Return (X, Y) of the center of cell containing provided text 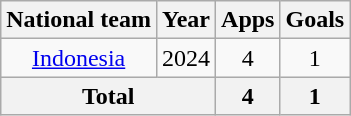
Indonesia (79, 58)
Apps (248, 20)
Year (186, 20)
2024 (186, 58)
Total (108, 96)
National team (79, 20)
Goals (315, 20)
